Provide the (x, y) coordinate of the cell's center where the given text is located.  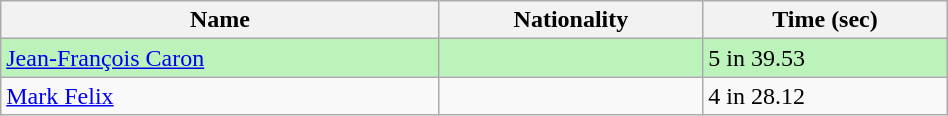
4 in 28.12 (825, 96)
Name (220, 20)
Time (sec) (825, 20)
Mark Felix (220, 96)
5 in 39.53 (825, 58)
Jean-François Caron (220, 58)
Nationality (571, 20)
